Pinpoint the cell where the given text exists, returning its [x, y] midpoint coordinate. 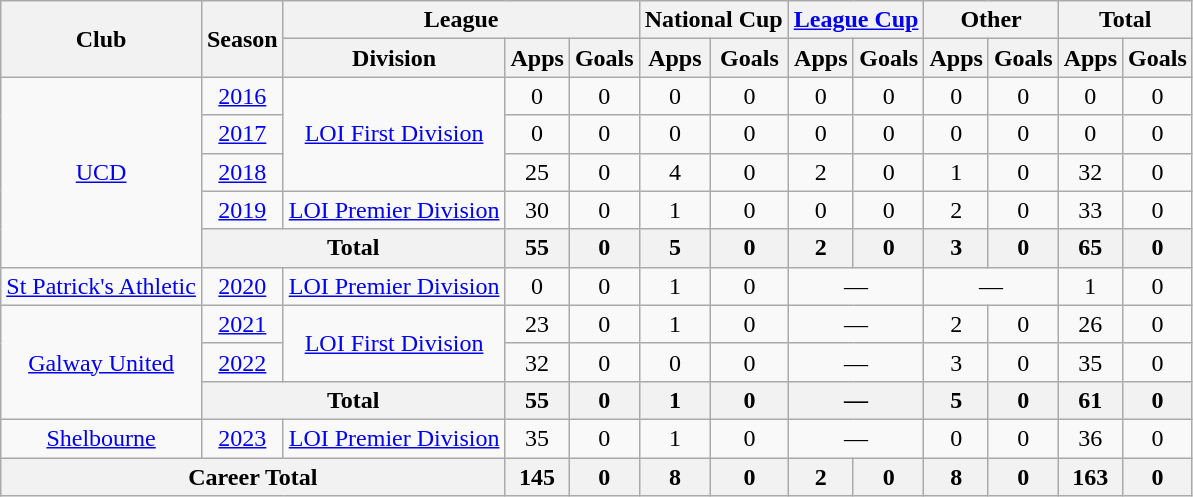
30 [537, 210]
25 [537, 172]
36 [1090, 438]
St Patrick's Athletic [102, 286]
2018 [242, 172]
League Cup [856, 20]
2023 [242, 438]
Club [102, 39]
UCD [102, 172]
65 [1090, 248]
Other [991, 20]
2019 [242, 210]
163 [1090, 477]
2016 [242, 96]
Division [394, 58]
Season [242, 39]
23 [537, 324]
4 [675, 172]
League [461, 20]
61 [1090, 400]
145 [537, 477]
National Cup [714, 20]
Galway United [102, 362]
Shelbourne [102, 438]
2017 [242, 134]
2022 [242, 362]
Career Total [253, 477]
2021 [242, 324]
26 [1090, 324]
33 [1090, 210]
2020 [242, 286]
